Extract the (X, Y) coordinate from the center of the cell holding the provided text.  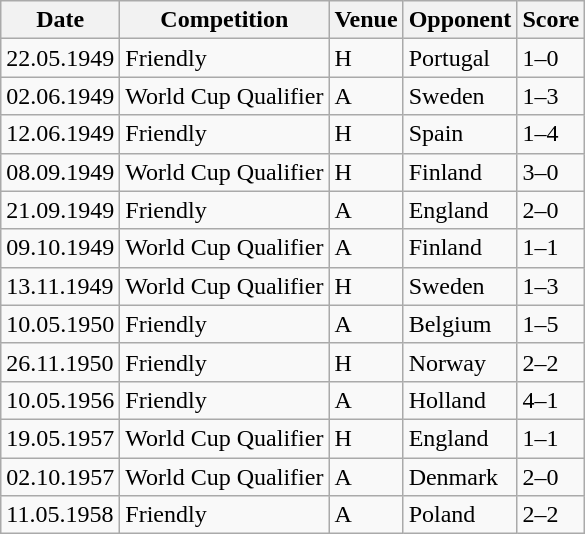
Opponent (460, 20)
3–0 (551, 172)
1–0 (551, 58)
10.05.1956 (60, 400)
21.09.1949 (60, 210)
Venue (366, 20)
11.05.1958 (60, 515)
Holland (460, 400)
02.06.1949 (60, 96)
Competition (224, 20)
10.05.1950 (60, 324)
26.11.1950 (60, 362)
Date (60, 20)
09.10.1949 (60, 248)
13.11.1949 (60, 286)
Score (551, 20)
22.05.1949 (60, 58)
Norway (460, 362)
1–5 (551, 324)
Denmark (460, 477)
4–1 (551, 400)
Spain (460, 134)
12.06.1949 (60, 134)
19.05.1957 (60, 438)
Poland (460, 515)
1–4 (551, 134)
08.09.1949 (60, 172)
Belgium (460, 324)
02.10.1957 (60, 477)
Portugal (460, 58)
